Provide the (X, Y) coordinate of the cell's center where the given text is located.  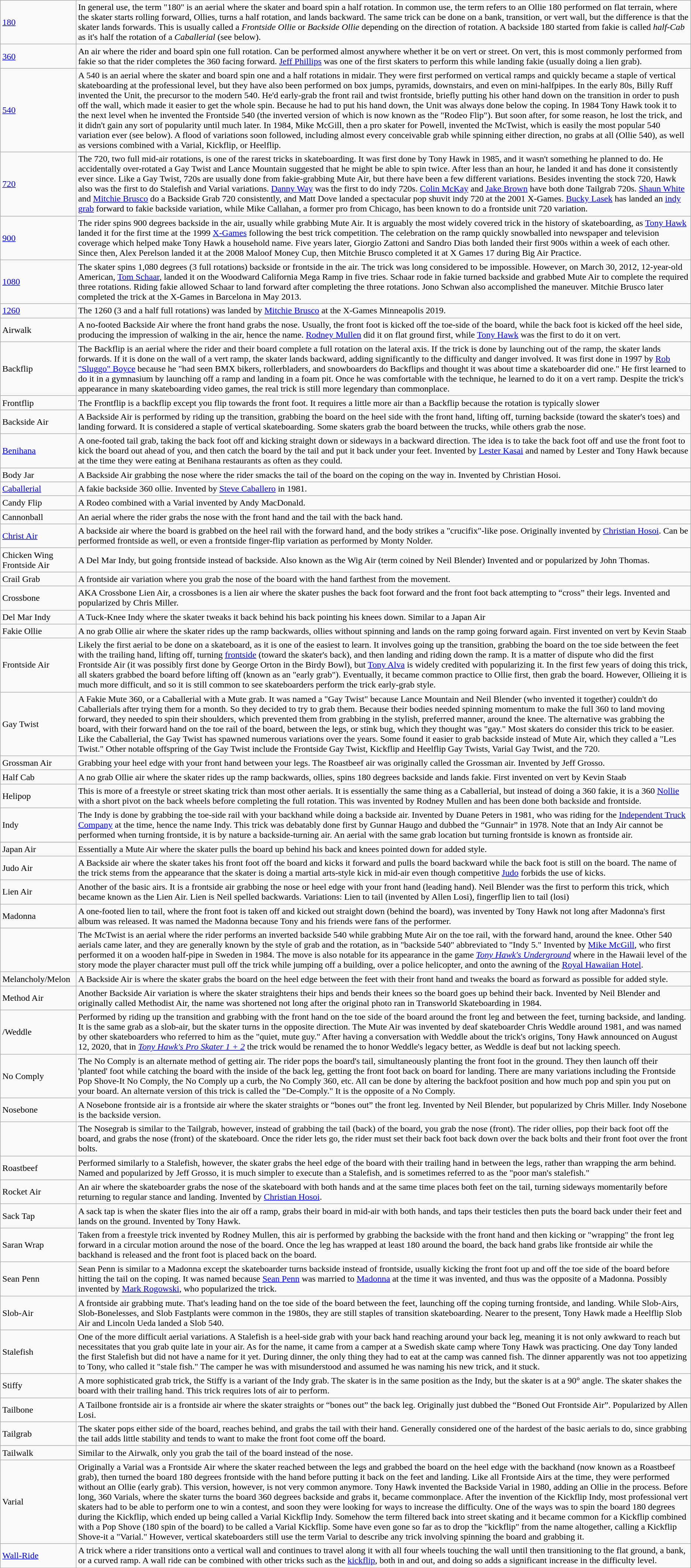
Helipop (38, 796)
Saran Wrap (38, 1245)
Backflip (38, 369)
Melancholy/Melon (38, 979)
/Weddle (38, 1032)
A fakie backside 360 ollie. Invented by Steve Caballero in 1981. (383, 489)
Lien Air (38, 892)
Cannonball (38, 517)
Body Jar (38, 475)
Del Mar Indy (38, 617)
Candy Flip (38, 503)
Stalefish (38, 1352)
Tailgrab (38, 1434)
A Backside Air grabbing the nose where the rider smacks the tail of the board on the coping on the way in. Invented by Christian Hosoi. (383, 475)
An aerial where the rider grabs the nose with the front hand and the tail with the back hand. (383, 517)
Frontflip (38, 403)
Crossbone (38, 598)
Japan Air (38, 849)
Indy (38, 825)
Grabbing your heel edge with your front hand between your legs. The Roastbeef air was originally called the Grossman air. Invented by Jeff Grosso. (383, 763)
Roastbeef (38, 1168)
Method Air (38, 998)
Tailwalk (38, 1453)
Stiffy (38, 1386)
A Tuck-Knee Indy where the skater tweaks it back behind his back pointing his knees down. Similar to a Japan Air (383, 617)
Christ Air (38, 536)
A Rodeo combined with a Varial invented by Andy MacDonald. (383, 503)
No Comply (38, 1076)
Wall-Ride (38, 1556)
Frontside Air (38, 665)
Sack Tap (38, 1216)
Varial (38, 1502)
Judo Air (38, 868)
1080 (38, 282)
540 (38, 110)
Crail Grab (38, 579)
Benihana (38, 451)
Madonna (38, 916)
720 (38, 184)
180 (38, 22)
Backside Air (38, 421)
1260 (38, 311)
Slob-Air (38, 1313)
Gay Twist (38, 724)
Chicken Wing Frontside Air (38, 560)
A frontside air variation where you grab the nose of the board with the hand farthest from the movement. (383, 579)
Half Cab (38, 777)
Similar to the Airwalk, only you grab the tail of the board instead of the nose. (383, 1453)
Airwalk (38, 330)
Fakie Ollie (38, 631)
Nosebone (38, 1110)
Rocket Air (38, 1192)
Grossman Air (38, 763)
Essentially a Mute Air where the skater pulls the board up behind his back and knees pointed down for added style. (383, 849)
Tailbone (38, 1410)
The 1260 (3 and a half full rotations) was landed by Mitchie Brusco at the X-Games Minneapolis 2019. (383, 311)
360 (38, 56)
Sean Penn (38, 1279)
900 (38, 238)
Caballerial (38, 489)
